For the text-containing cell, return its midpoint in [x, y] coordinate format. 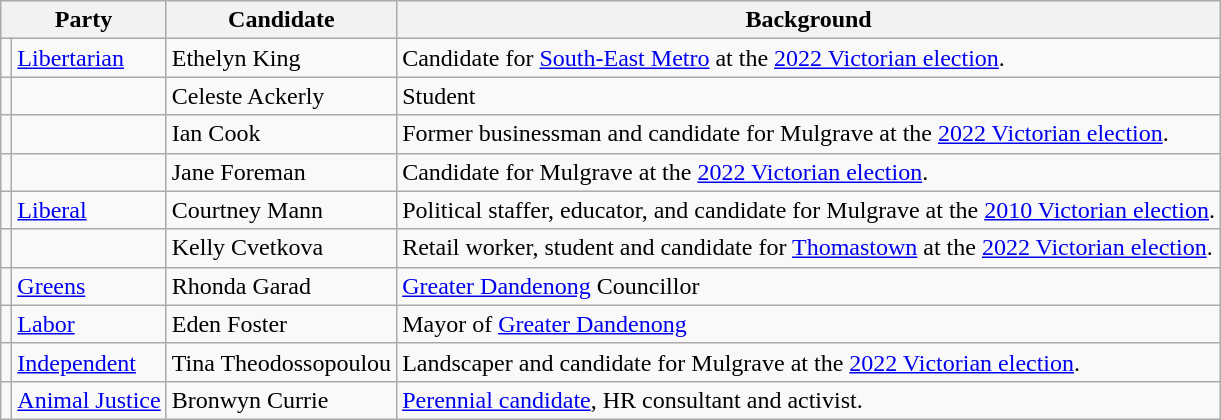
Retail worker, student and candidate for Thomastown at the 2022 Victorian election. [809, 248]
Student [809, 96]
Landscaper and candidate for Mulgrave at the 2022 Victorian election. [809, 362]
Celeste Ackerly [281, 96]
Rhonda Garad [281, 286]
Mayor of Greater Dandenong [809, 324]
Bronwyn Currie [281, 400]
Candidate for Mulgrave at the 2022 Victorian election. [809, 172]
Ian Cook [281, 134]
Perennial candidate, HR consultant and activist. [809, 400]
Tina Theodossopoulou [281, 362]
Political staffer, educator, and candidate for Mulgrave at the 2010 Victorian election. [809, 210]
Liberal [89, 210]
Eden Foster [281, 324]
Animal Justice [89, 400]
Kelly Cvetkova [281, 248]
Greater Dandenong Councillor [809, 286]
Greens [89, 286]
Independent [89, 362]
Labor [89, 324]
Party [84, 20]
Former businessman and candidate for Mulgrave at the 2022 Victorian election. [809, 134]
Candidate for South-East Metro at the 2022 Victorian election. [809, 58]
Jane Foreman [281, 172]
Candidate [281, 20]
Ethelyn King [281, 58]
Courtney Mann [281, 210]
Libertarian [89, 58]
Background [809, 20]
